Scan for the cell matching the given text and deliver its [X, Y] coordinate at center. 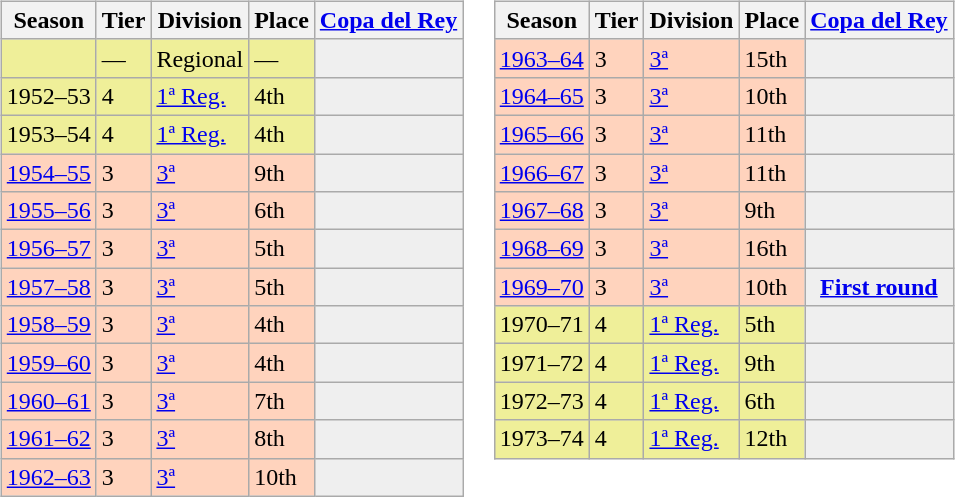
1973–74 [542, 439]
1958–59 [48, 325]
1959–60 [48, 363]
1963–64 [542, 58]
First round [879, 287]
1966–67 [542, 173]
12th [772, 439]
1962–63 [48, 477]
1953–54 [48, 134]
1965–66 [542, 134]
15th [772, 58]
1956–57 [48, 249]
1961–62 [48, 439]
1969–70 [542, 287]
1955–56 [48, 211]
1972–73 [542, 401]
1967–68 [542, 211]
7th [282, 401]
1960–61 [48, 401]
1964–65 [542, 96]
1971–72 [542, 363]
Regional [200, 58]
1954–55 [48, 173]
8th [282, 439]
1952–53 [48, 96]
1968–69 [542, 249]
1957–58 [48, 287]
1970–71 [542, 325]
16th [772, 249]
